Output the [X, Y] coordinate of the center of the cell containing the given text.  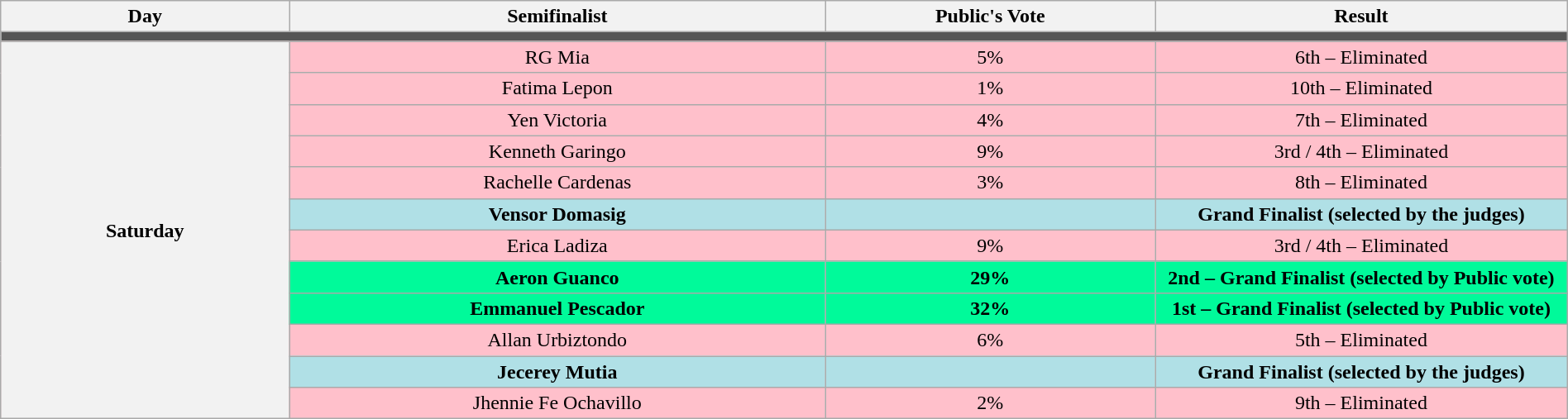
Semifinalist [557, 17]
Jecerey Mutia [557, 371]
Rachelle Cardenas [557, 183]
8th – Eliminated [1361, 183]
2nd – Grand Finalist (selected by Public vote) [1361, 277]
10th – Eliminated [1361, 88]
Vensor Domasig [557, 214]
Aeron Guanco [557, 277]
2% [991, 403]
4% [991, 120]
9th – Eliminated [1361, 403]
32% [991, 308]
5% [991, 57]
Allan Urbiztondo [557, 340]
Erica Ladiza [557, 245]
Jhennie Fe Ochavillo [557, 403]
Saturday [146, 230]
6% [991, 340]
Day [146, 17]
RG Mia [557, 57]
29% [991, 277]
Public's Vote [991, 17]
Fatima Lepon [557, 88]
5th – Eliminated [1361, 340]
Result [1361, 17]
Yen Victoria [557, 120]
1% [991, 88]
1st – Grand Finalist (selected by Public vote) [1361, 308]
6th – Eliminated [1361, 57]
Emmanuel Pescador [557, 308]
7th – Eliminated [1361, 120]
Kenneth Garingo [557, 151]
3% [991, 183]
